From the cell containing the given text, extract its center point as (X, Y) coordinate. 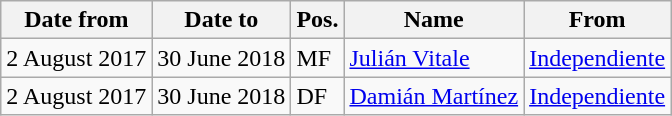
From (598, 20)
MF (318, 58)
Name (434, 20)
Pos. (318, 20)
Date to (222, 20)
Date from (76, 20)
Julián Vitale (434, 58)
Damián Martínez (434, 96)
DF (318, 96)
